Search for the cell housing the specified text and yield its (x, y) center coordinate. 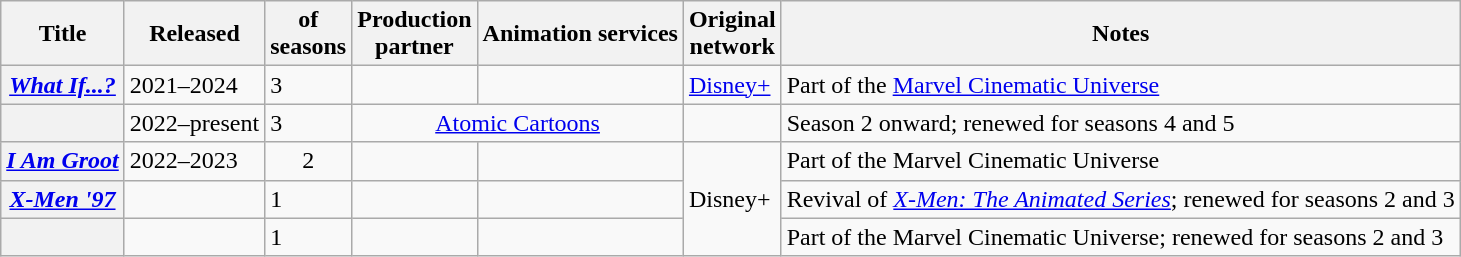
X-Men '97 (63, 199)
ofseasons (308, 34)
Atomic Cartoons (518, 123)
Part of the Marvel Cinematic Universe; renewed for seasons 2 and 3 (1120, 237)
Released (194, 34)
Originalnetwork (732, 34)
What If...? (63, 85)
2021–2024 (194, 85)
Season 2 onward; renewed for seasons 4 and 5 (1120, 123)
I Am Groot (63, 161)
2022–2023 (194, 161)
2022–present (194, 123)
Productionpartner (414, 34)
Animation services (580, 34)
Notes (1120, 34)
Title (63, 34)
Revival of X-Men: The Animated Series; renewed for seasons 2 and 3 (1120, 199)
2 (308, 161)
